Detect which cell encompasses the target text, then output its (X, Y) center coordinate. 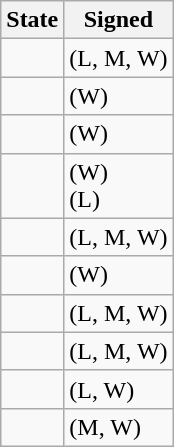
(L, W) (118, 389)
(W) (L) (118, 186)
Signed (118, 20)
State (32, 20)
(M, W) (118, 427)
